Find where the given text appears and provide that cell's center as [x, y] coordinate. 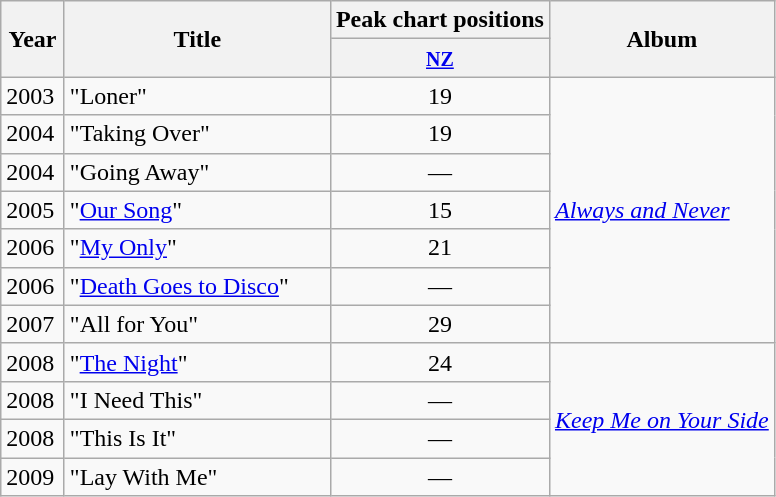
"Our Song" [197, 210]
2005 [33, 210]
Title [197, 39]
2003 [33, 96]
"Death Goes to Disco" [197, 286]
"My Only" [197, 248]
29 [440, 324]
15 [440, 210]
"Lay With Me" [197, 477]
NZ [440, 58]
Album [662, 39]
"I Need This" [197, 400]
"The Night" [197, 362]
2007 [33, 324]
Always and Never [662, 210]
"All for You" [197, 324]
Year [33, 39]
21 [440, 248]
2009 [33, 477]
Keep Me on Your Side [662, 419]
"Taking Over" [197, 134]
24 [440, 362]
"This Is It" [197, 438]
"Going Away" [197, 172]
"Loner" [197, 96]
Peak chart positions [440, 20]
